Output the [x, y] coordinate of the center of the cell containing the given text.  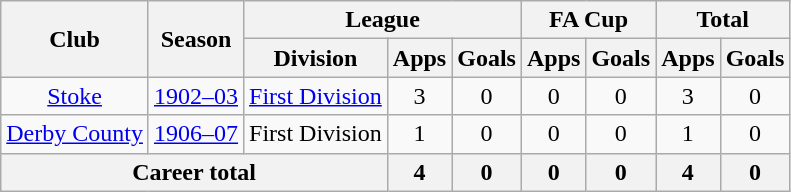
Derby County [75, 134]
Total [723, 20]
Club [75, 39]
Career total [194, 172]
1906–07 [196, 134]
FA Cup [588, 20]
Division [316, 58]
1902–03 [196, 96]
Season [196, 39]
League [383, 20]
Stoke [75, 96]
